Detect which cell encompasses the target text, then output its [X, Y] center coordinate. 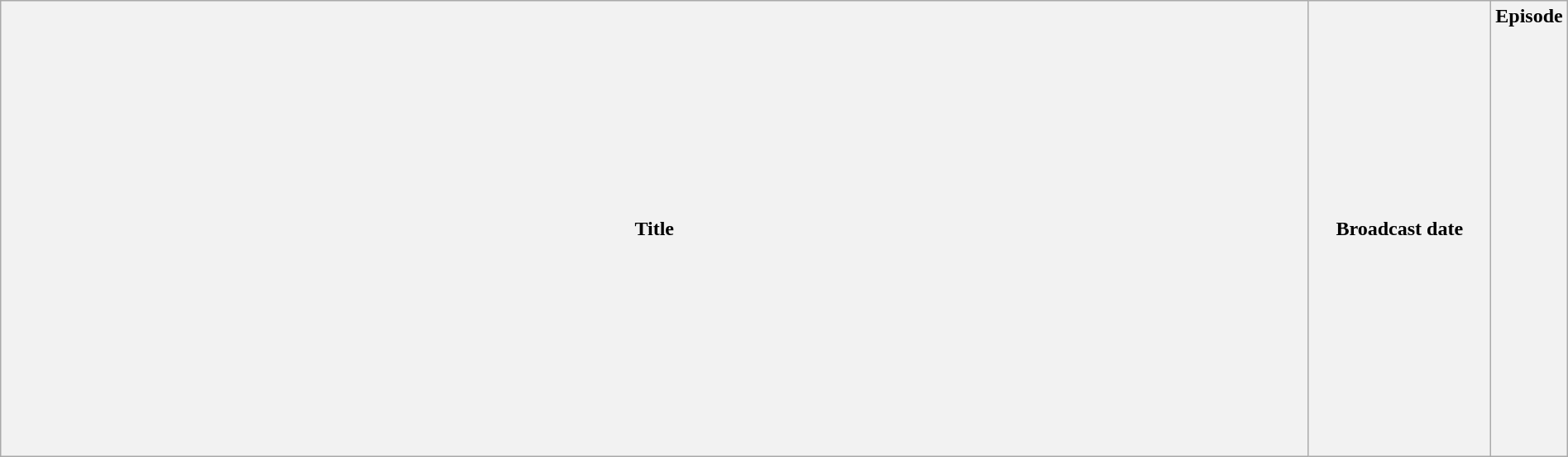
Episode [1529, 228]
Broadcast date [1399, 228]
Title [655, 228]
